Capture the cell that displays the provided text and extract its (X, Y) central coordinate. 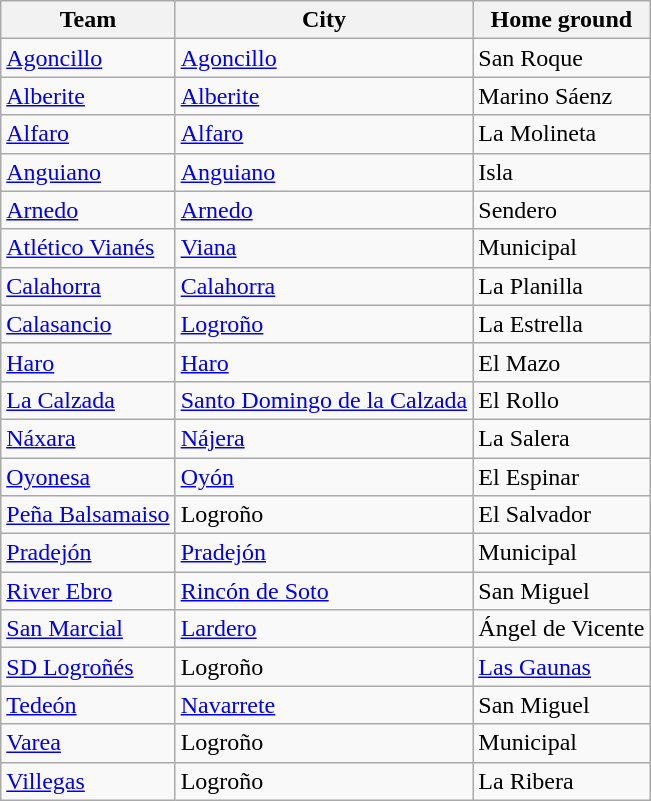
SD Logroñés (88, 667)
La Calzada (88, 400)
La Planilla (562, 286)
Isla (562, 172)
San Roque (562, 58)
Oyón (324, 477)
Marino Sáenz (562, 96)
La Ribera (562, 781)
El Espinar (562, 477)
La Estrella (562, 324)
Villegas (88, 781)
City (324, 20)
Nájera (324, 438)
Home ground (562, 20)
Peña Balsamaiso (88, 515)
Varea (88, 743)
Santo Domingo de la Calzada (324, 400)
Tedeón (88, 705)
Team (88, 20)
Viana (324, 248)
Náxara (88, 438)
El Salvador (562, 515)
El Rollo (562, 400)
La Salera (562, 438)
River Ebro (88, 591)
Calasancio (88, 324)
San Marcial (88, 629)
Sendero (562, 210)
Oyonesa (88, 477)
Navarrete (324, 705)
Atlético Vianés (88, 248)
Ángel de Vicente (562, 629)
Lardero (324, 629)
Las Gaunas (562, 667)
Rincón de Soto (324, 591)
La Molineta (562, 134)
El Mazo (562, 362)
